Determine the (x, y) coordinate at the center of the cell enclosing the given text.  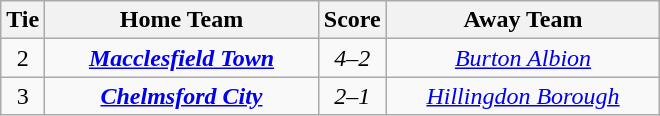
Hillingdon Borough (523, 96)
Macclesfield Town (182, 58)
Burton Albion (523, 58)
2 (23, 58)
4–2 (352, 58)
Score (352, 20)
3 (23, 96)
Tie (23, 20)
2–1 (352, 96)
Home Team (182, 20)
Chelmsford City (182, 96)
Away Team (523, 20)
